Provide the [X, Y] coordinate of the cell's center where the given text is located.  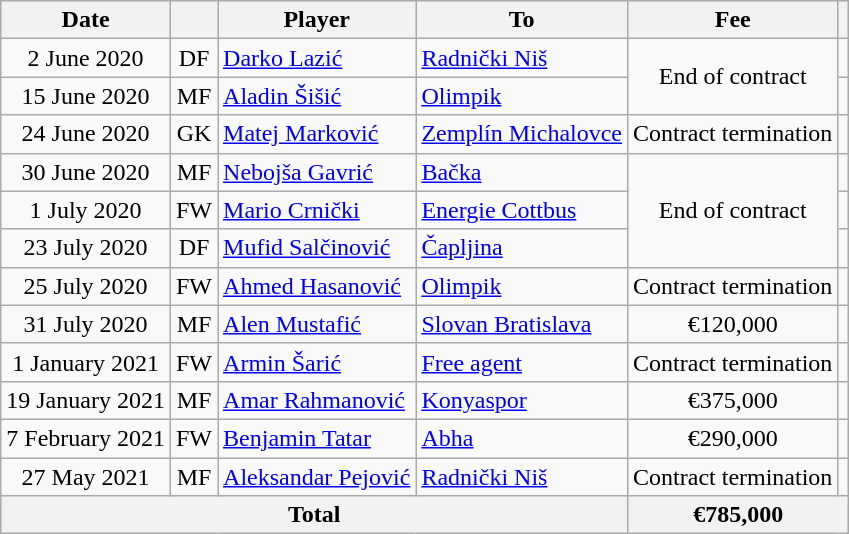
Benjamin Tatar [317, 438]
Matej Marković [317, 134]
Ahmed Hasanović [317, 286]
1 January 2021 [86, 362]
Slovan Bratislava [522, 324]
GK [194, 134]
7 February 2021 [86, 438]
Aladin Šišić [317, 96]
Darko Lazić [317, 58]
Abha [522, 438]
27 May 2021 [86, 477]
Alen Mustafić [317, 324]
Aleksandar Pejović [317, 477]
Total [314, 515]
Free agent [522, 362]
Armin Šarić [317, 362]
23 July 2020 [86, 248]
€290,000 [733, 438]
To [522, 20]
1 July 2020 [86, 210]
€375,000 [733, 400]
Bačka [522, 172]
€120,000 [733, 324]
Mufid Salčinović [317, 248]
Date [86, 20]
Konyaspor [522, 400]
15 June 2020 [86, 96]
Nebojša Gavrić [317, 172]
31 July 2020 [86, 324]
Energie Cottbus [522, 210]
24 June 2020 [86, 134]
Fee [733, 20]
Player [317, 20]
25 July 2020 [86, 286]
€785,000 [738, 515]
2 June 2020 [86, 58]
19 January 2021 [86, 400]
30 June 2020 [86, 172]
Amar Rahmanović [317, 400]
Zemplín Michalovce [522, 134]
Čapljina [522, 248]
Mario Crnički [317, 210]
